Output the (x, y) coordinate of the center of the cell containing the given text.  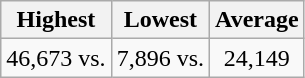
24,149 (258, 58)
46,673 vs. (56, 58)
Average (258, 20)
Highest (56, 20)
7,896 vs. (160, 58)
Lowest (160, 20)
